Detect which cell encompasses the target text, then output its [x, y] center coordinate. 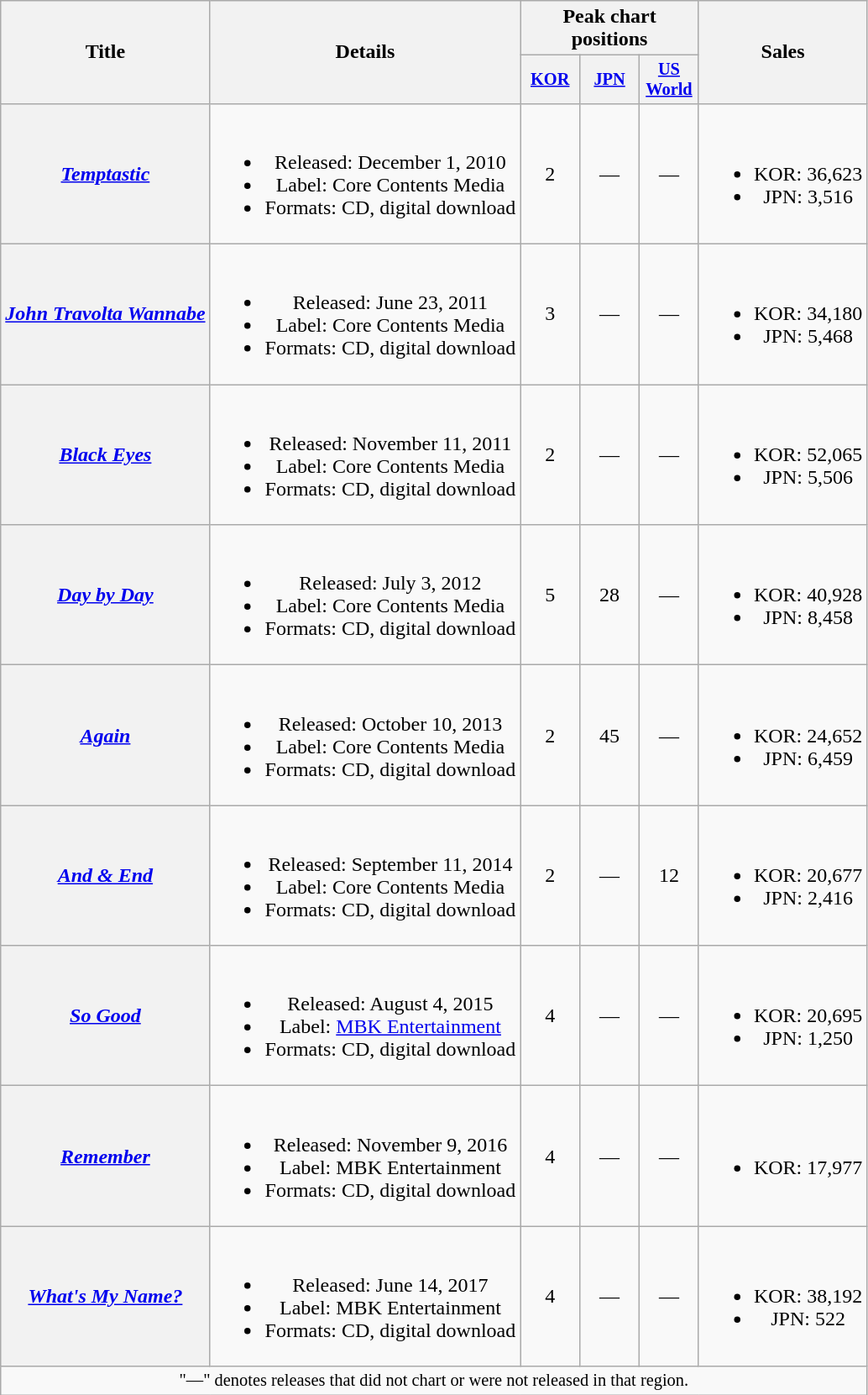
Title [106, 52]
Released: August 4, 2015Label: MBK EntertainmentFormats: CD, digital download [365, 1016]
Released: November 9, 2016Label: MBK EntertainmentFormats: CD, digital download [365, 1156]
So Good [106, 1016]
Released: June 14, 2017Label: MBK EntertainmentFormats: CD, digital download [365, 1297]
KOR [551, 80]
Released: June 23, 2011Label: Core Contents MediaFormats: CD, digital download [365, 314]
KOR: 52,065JPN: 5,506 [782, 455]
KOR: 24,652JPN: 6,459 [782, 736]
What's My Name? [106, 1297]
KOR: 20,677JPN: 2,416 [782, 875]
Temptastic [106, 173]
Sales [782, 52]
KOR: 36,623JPN: 3,516 [782, 173]
Details [365, 52]
KOR: 17,977 [782, 1156]
US World [670, 80]
Released: November 11, 2011Label: Core Contents MediaFormats: CD, digital download [365, 455]
KOR: 38,192JPN: 522 [782, 1297]
Released: October 10, 2013Label: Core Contents MediaFormats: CD, digital download [365, 736]
Black Eyes [106, 455]
Again [106, 736]
John Travolta Wannabe [106, 314]
KOR: 20,695JPN: 1,250 [782, 1016]
45 [609, 736]
12 [670, 875]
Released: December 1, 2010Label: Core Contents MediaFormats: CD, digital download [365, 173]
Peak chart positions [609, 29]
KOR: 34,180JPN: 5,468 [782, 314]
"—" denotes releases that did not chart or were not released in that region. [434, 1381]
JPN [609, 80]
Released: July 3, 2012Label: Core Contents MediaFormats: CD, digital download [365, 595]
KOR: 40,928JPN: 8,458 [782, 595]
3 [551, 314]
Day by Day [106, 595]
Remember [106, 1156]
And & End [106, 875]
28 [609, 595]
Released: September 11, 2014Label: Core Contents MediaFormats: CD, digital download [365, 875]
5 [551, 595]
